Locate the cell with the specified text and output its (X, Y) center coordinate. 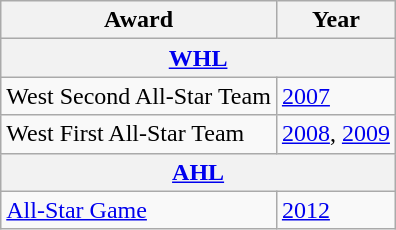
All-Star Game (139, 210)
West Second All-Star Team (139, 96)
West First All-Star Team (139, 134)
WHL (198, 58)
2007 (336, 96)
AHL (198, 172)
Award (139, 20)
2012 (336, 210)
2008, 2009 (336, 134)
Year (336, 20)
